Identify which cell holds the provided text, then report its [x, y] central coordinate. 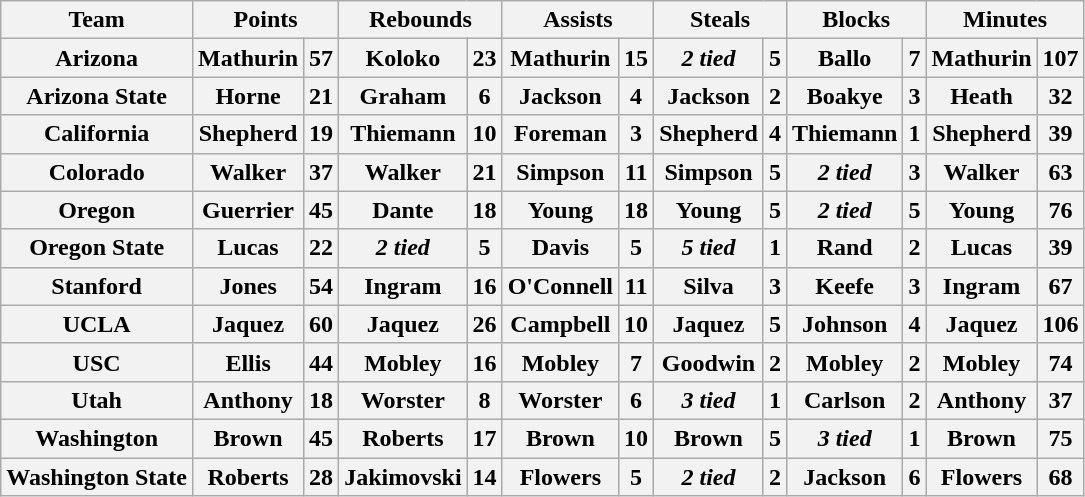
Blocks [856, 20]
Oregon [97, 210]
Jakimovski [403, 477]
California [97, 134]
63 [1060, 172]
23 [484, 58]
15 [636, 58]
O'Connell [560, 286]
Washington [97, 438]
8 [484, 400]
Points [266, 20]
Utah [97, 400]
17 [484, 438]
Guerrier [248, 210]
32 [1060, 96]
Carlson [844, 400]
Stanford [97, 286]
68 [1060, 477]
54 [322, 286]
5 tied [709, 248]
UCLA [97, 324]
Arizona State [97, 96]
Jones [248, 286]
Horne [248, 96]
Rand [844, 248]
Assists [578, 20]
Minutes [1005, 20]
106 [1060, 324]
Dante [403, 210]
67 [1060, 286]
Washington State [97, 477]
Campbell [560, 324]
Ellis [248, 362]
19 [322, 134]
Ballo [844, 58]
Colorado [97, 172]
Boakye [844, 96]
Keefe [844, 286]
28 [322, 477]
Team [97, 20]
74 [1060, 362]
Rebounds [421, 20]
57 [322, 58]
Koloko [403, 58]
Foreman [560, 134]
76 [1060, 210]
14 [484, 477]
44 [322, 362]
26 [484, 324]
Graham [403, 96]
Steals [720, 20]
Silva [709, 286]
USC [97, 362]
22 [322, 248]
60 [322, 324]
Johnson [844, 324]
Arizona [97, 58]
Heath [982, 96]
Goodwin [709, 362]
75 [1060, 438]
107 [1060, 58]
Davis [560, 248]
Oregon State [97, 248]
